Identify which cell holds the provided text, then report its (x, y) central coordinate. 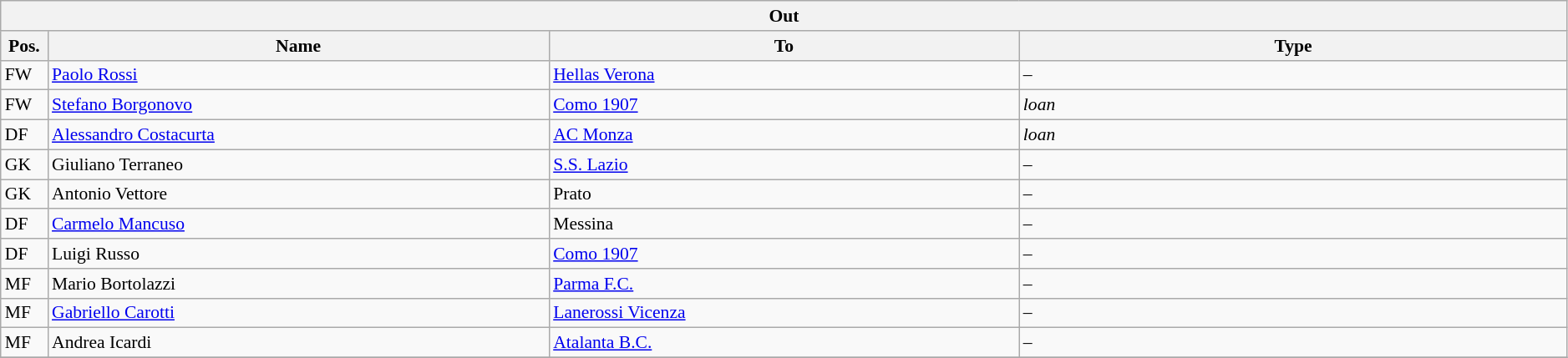
Atalanta B.C. (784, 343)
Prato (784, 194)
Luigi Russo (298, 254)
Paolo Rossi (298, 75)
Andrea Icardi (298, 343)
Messina (784, 224)
Hellas Verona (784, 75)
Parma F.C. (784, 284)
Lanerossi Vicenza (784, 313)
Name (298, 46)
Type (1293, 46)
Carmelo Mancuso (298, 224)
S.S. Lazio (784, 164)
To (784, 46)
Mario Bortolazzi (298, 284)
Alessandro Costacurta (298, 135)
Out (784, 16)
Stefano Borgonovo (298, 105)
Pos. (24, 46)
Giuliano Terraneo (298, 164)
AC Monza (784, 135)
Antonio Vettore (298, 194)
Gabriello Carotti (298, 313)
